Return (X, Y) of the center of cell containing provided text 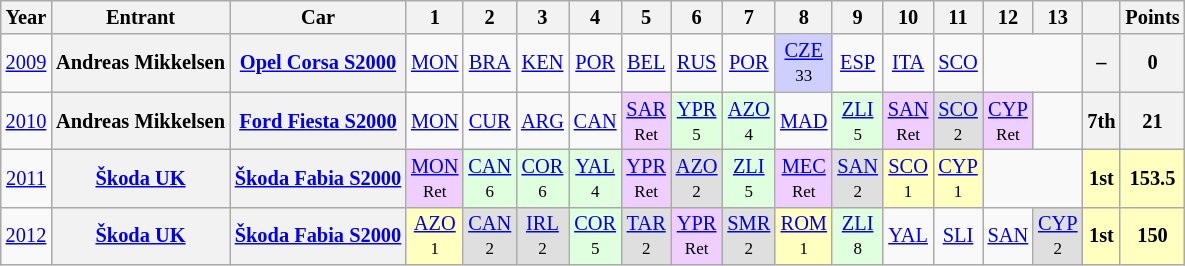
YAL (908, 236)
3 (542, 17)
10 (908, 17)
150 (1152, 236)
Ford Fiesta S2000 (318, 121)
BEL (646, 63)
Opel Corsa S2000 (318, 63)
SCO2 (958, 121)
Entrant (140, 17)
IRL2 (542, 236)
2009 (26, 63)
5 (646, 17)
SMR2 (748, 236)
ARG (542, 121)
CYPRet (1008, 121)
CYP2 (1058, 236)
YAL 4 (596, 178)
SAN 2 (857, 178)
SAN (1008, 236)
CZE33 (804, 63)
AZO4 (748, 121)
MON Ret (434, 178)
11 (958, 17)
ZLI8 (857, 236)
1 (434, 17)
MAD (804, 121)
ZLI 5 (748, 178)
13 (1058, 17)
153.5 (1152, 178)
8 (804, 17)
2012 (26, 236)
RUS (697, 63)
AZO 1 (434, 236)
9 (857, 17)
2 (490, 17)
COR 6 (542, 178)
7 (748, 17)
BRA (490, 63)
SANRet (908, 121)
ITA (908, 63)
YPR Ret (646, 178)
12 (1008, 17)
CAN (596, 121)
4 (596, 17)
0 (1152, 63)
21 (1152, 121)
CAN 2 (490, 236)
YPR5 (697, 121)
COR5 (596, 236)
ROM1 (804, 236)
CUR (490, 121)
TAR2 (646, 236)
ZLI5 (857, 121)
6 (697, 17)
Year (26, 17)
Points (1152, 17)
SARRet (646, 121)
ESP (857, 63)
SCO (958, 63)
SCO 1 (908, 178)
Car (318, 17)
AZO 2 (697, 178)
– (1101, 63)
YPRRet (697, 236)
2010 (26, 121)
MEC Ret (804, 178)
KEN (542, 63)
SLI (958, 236)
7th (1101, 121)
CAN 6 (490, 178)
2011 (26, 178)
CYP 1 (958, 178)
